Extract the [x, y] coordinate from the center of the cell holding the provided text.  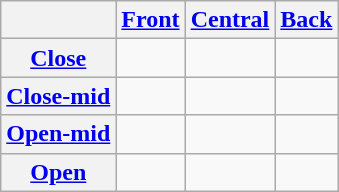
Close [58, 58]
Front [150, 20]
Central [230, 20]
Close-mid [58, 96]
Back [306, 20]
Open-mid [58, 134]
Open [58, 172]
